Find where the given text appears and provide that cell's center as [x, y] coordinate. 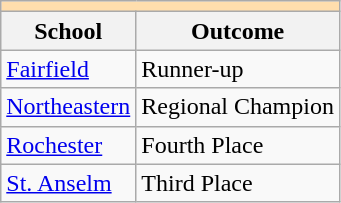
Outcome [238, 31]
Rochester [68, 145]
Northeastern [68, 107]
St. Anselm [68, 183]
School [68, 31]
Fairfield [68, 69]
Third Place [238, 183]
Regional Champion [238, 107]
Fourth Place [238, 145]
Runner-up [238, 69]
